Detect which cell encompasses the target text, then output its (X, Y) center coordinate. 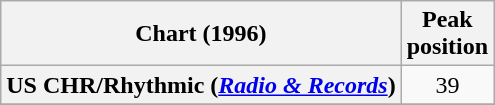
Chart (1996) (201, 34)
39 (447, 85)
US CHR/Rhythmic (Radio & Records) (201, 85)
Peakposition (447, 34)
